Extract the [x, y] coordinate from the center of the cell holding the provided text.  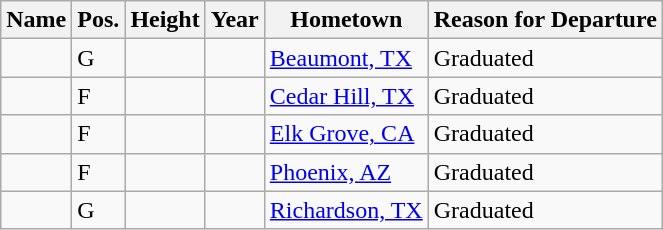
Pos. [98, 20]
Name [36, 20]
Year [234, 20]
Beaumont, TX [346, 58]
Richardson, TX [346, 210]
Phoenix, AZ [346, 172]
Cedar Hill, TX [346, 96]
Reason for Departure [545, 20]
Height [165, 20]
Hometown [346, 20]
Elk Grove, CA [346, 134]
